Locate the cell with the specified text and output its (x, y) center coordinate. 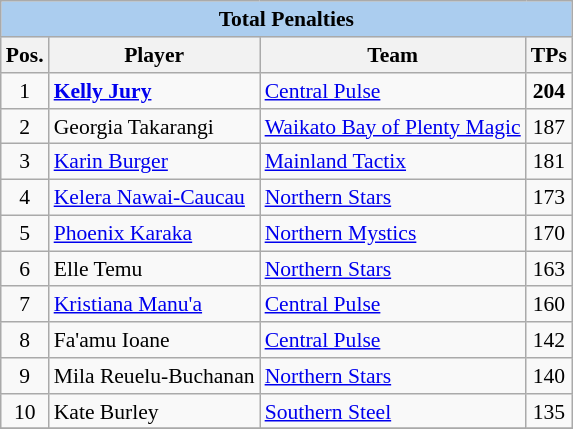
140 (549, 376)
135 (549, 411)
142 (549, 340)
Kelly Jury (154, 91)
170 (549, 233)
6 (25, 269)
Southern Steel (393, 411)
7 (25, 304)
Kelera Nawai-Caucau (154, 197)
Northern Mystics (393, 233)
3 (25, 162)
4 (25, 197)
Phoenix Karaka (154, 233)
Player (154, 55)
2 (25, 126)
Fa'amu Ioane (154, 340)
Kate Burley (154, 411)
Kristiana Manu'a (154, 304)
Pos. (25, 55)
Waikato Bay of Plenty Magic (393, 126)
204 (549, 91)
5 (25, 233)
Georgia Takarangi (154, 126)
Team (393, 55)
Mila Reuelu-Buchanan (154, 376)
TPs (549, 55)
173 (549, 197)
9 (25, 376)
160 (549, 304)
Mainland Tactix (393, 162)
Elle Temu (154, 269)
Total Penalties (286, 19)
8 (25, 340)
1 (25, 91)
163 (549, 269)
187 (549, 126)
10 (25, 411)
Karin Burger (154, 162)
181 (549, 162)
